Locate the cell with the specified text and output its [x, y] center coordinate. 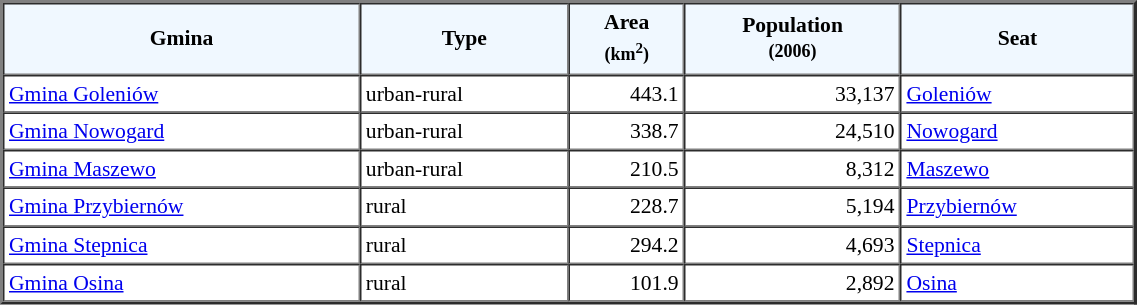
228.7 [627, 207]
101.9 [627, 283]
Gmina [182, 38]
8,312 [793, 169]
Gmina Przybiernów [182, 207]
Maszewo [1017, 169]
338.7 [627, 131]
Nowogard [1017, 131]
2,892 [793, 283]
Area(km2) [627, 38]
Gmina Maszewo [182, 169]
33,137 [793, 93]
Stepnica [1017, 245]
Gmina Nowogard [182, 131]
Population(2006) [793, 38]
294.2 [627, 245]
210.5 [627, 169]
4,693 [793, 245]
24,510 [793, 131]
Przybiernów [1017, 207]
Goleniów [1017, 93]
443.1 [627, 93]
Type [464, 38]
5,194 [793, 207]
Osina [1017, 283]
Gmina Goleniów [182, 93]
Seat [1017, 38]
Gmina Osina [182, 283]
Gmina Stepnica [182, 245]
